From the cell containing the given text, extract its center point as [x, y] coordinate. 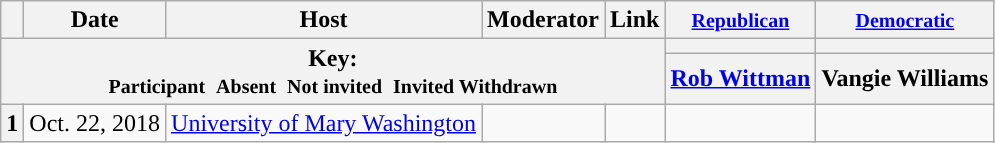
Key: Participant Absent Not invited Invited Withdrawn [333, 72]
Date [95, 20]
Oct. 22, 2018 [95, 123]
1 [12, 123]
Moderator [544, 20]
University of Mary Washington [324, 123]
Republican [740, 20]
Rob Wittman [740, 78]
Vangie Williams [905, 78]
Link [635, 20]
Host [324, 20]
Democratic [905, 20]
